Return [X, Y] of the center of cell containing provided text 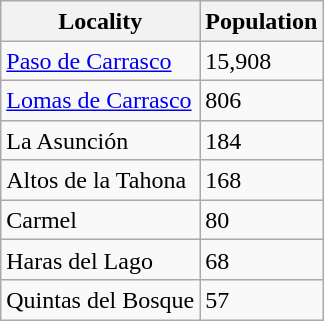
68 [262, 260]
Locality [100, 21]
Carmel [100, 220]
Haras del Lago [100, 260]
La Asunción [100, 140]
184 [262, 140]
Lomas de Carrasco [100, 100]
168 [262, 180]
15,908 [262, 61]
Altos de la Tahona [100, 180]
80 [262, 220]
806 [262, 100]
57 [262, 300]
Paso de Carrasco [100, 61]
Population [262, 21]
Quintas del Bosque [100, 300]
